Locate the cell with the specified text and output its [X, Y] center coordinate. 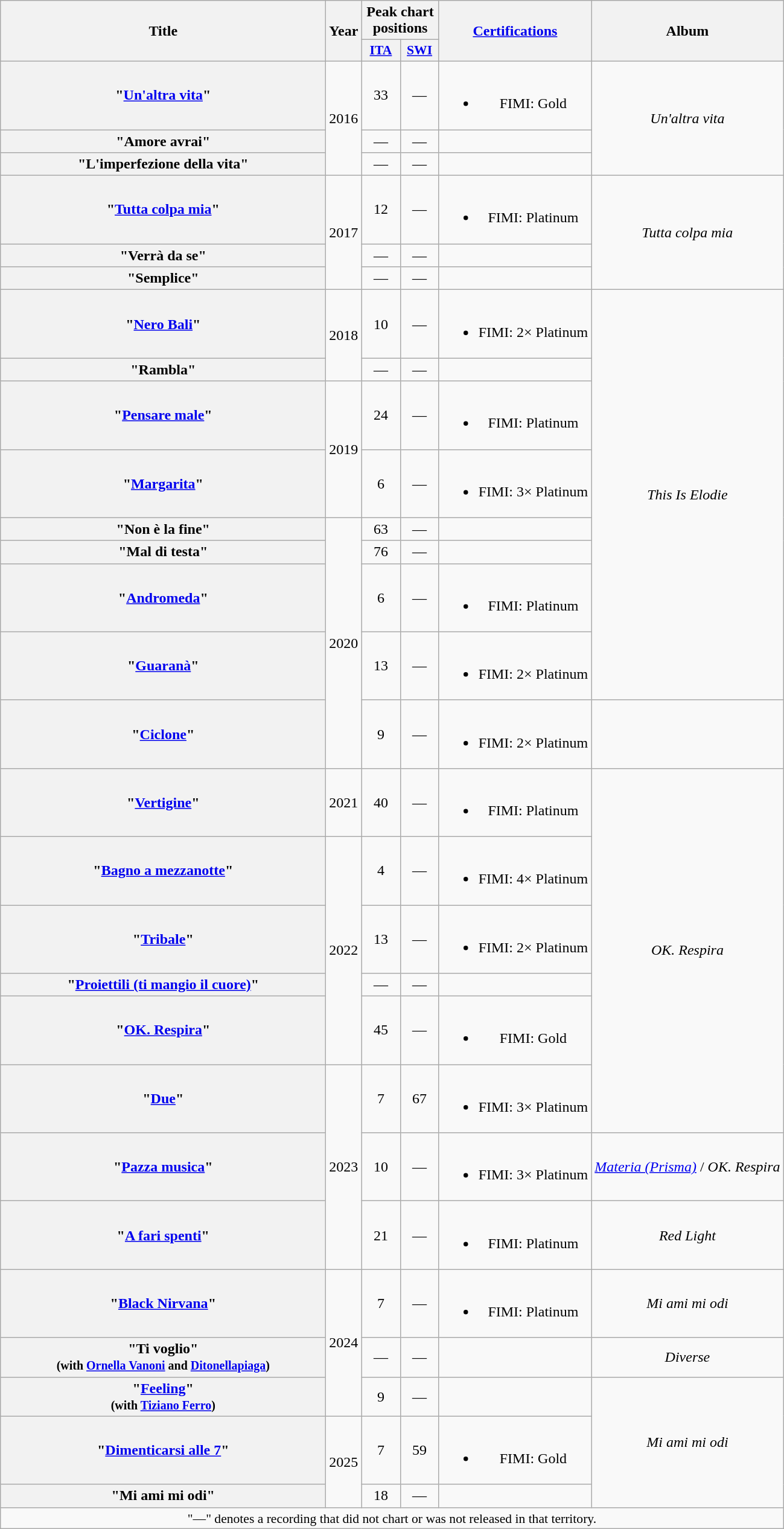
33 [381, 95]
"Semplice" [163, 278]
67 [419, 1099]
SWI [419, 51]
21 [381, 1236]
Peak chart positions [400, 21]
2021 [344, 802]
45 [381, 1030]
"Tribale" [163, 938]
2017 [344, 233]
OK. Respira [687, 950]
"L'imperfezione della vita" [163, 164]
"Andromeda" [163, 598]
"Ciclone" [163, 734]
2024 [344, 1343]
Materia (Prisma) / OK. Respira [687, 1167]
FIMI: 4× Platinum [515, 871]
Red Light [687, 1236]
Tutta colpa mia [687, 233]
2025 [344, 1461]
2018 [344, 336]
"Guaranà" [163, 665]
2016 [344, 118]
"Bagno a mezzanotte" [163, 871]
"Feeling" (with Tiziano Ferro) [163, 1396]
2023 [344, 1167]
Title [163, 31]
"Margarita" [163, 483]
Diverse [687, 1358]
2020 [344, 643]
This Is Elodie [687, 495]
12 [381, 210]
Year [344, 31]
"Mal di testa" [163, 552]
"Non è la fine" [163, 529]
"OK. Respira" [163, 1030]
"Pensare male" [163, 415]
ITA [381, 51]
2019 [344, 449]
"A fari spenti" [163, 1236]
"Nero Bali" [163, 324]
Un'altra vita [687, 118]
"Rambla" [163, 370]
Certifications [515, 31]
24 [381, 415]
"Tutta colpa mia" [163, 210]
"Ti voglio" (with Ornella Vanoni and Ditonellapiaga) [163, 1358]
"Dimenticarsi alle 7" [163, 1450]
18 [381, 1496]
59 [419, 1450]
"Un'altra vita" [163, 95]
"—" denotes a recording that did not chart or was not released in that territory. [392, 1518]
"Vertigine" [163, 802]
"Verrà da se" [163, 255]
"Mi ami mi odi" [163, 1496]
"Proiettili (ti mangio il cuore)" [163, 985]
"Due" [163, 1099]
"Pazza musica" [163, 1167]
Album [687, 31]
2022 [344, 950]
40 [381, 802]
"Amore avrai" [163, 141]
63 [381, 529]
4 [381, 871]
"Black Nirvana" [163, 1303]
76 [381, 552]
